Return (X, Y) of the center of cell containing provided text 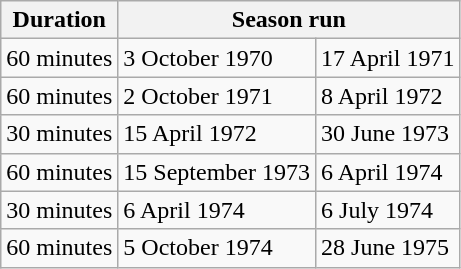
8 April 1972 (388, 96)
17 April 1971 (388, 58)
2 October 1971 (217, 96)
15 April 1972 (217, 134)
Season run (289, 20)
15 September 1973 (217, 172)
6 July 1974 (388, 210)
Duration (60, 20)
28 June 1975 (388, 248)
5 October 1974 (217, 248)
3 October 1970 (217, 58)
30 June 1973 (388, 134)
